Capture the cell that displays the provided text and extract its (x, y) central coordinate. 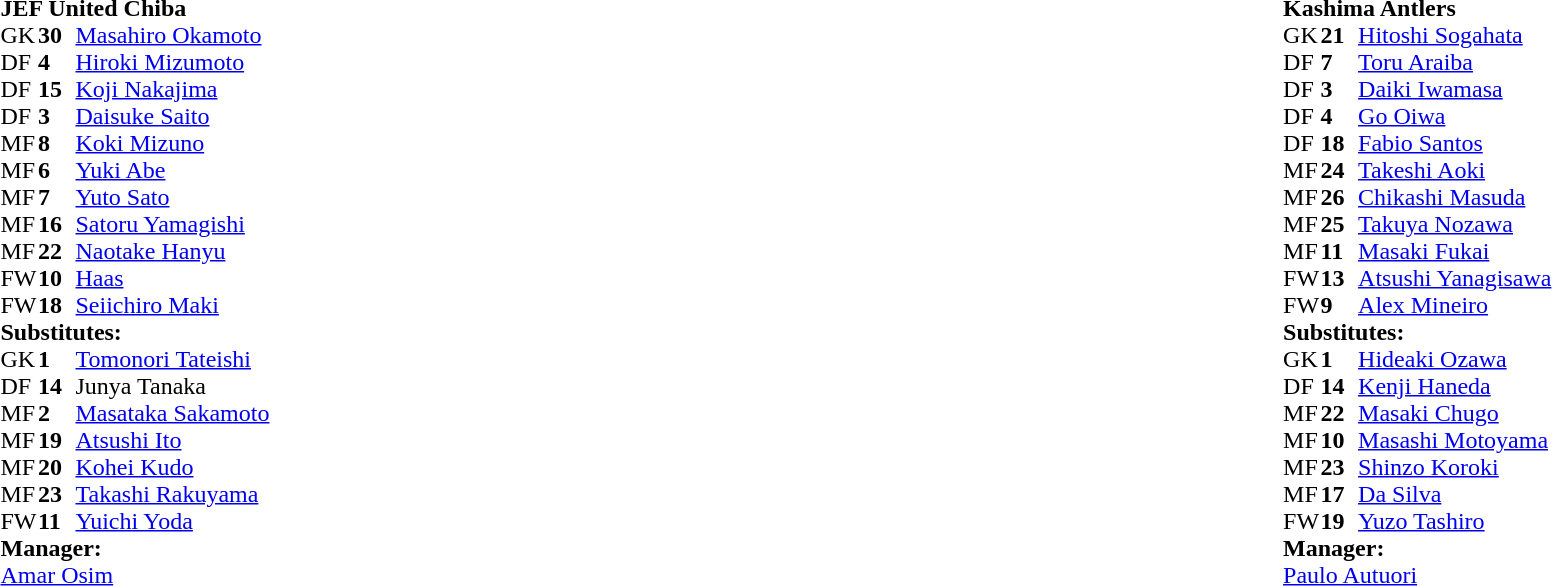
Atsushi Yanagisawa (1454, 278)
16 (57, 224)
Alex Mineiro (1454, 306)
21 (1340, 36)
Koki Mizuno (173, 144)
Da Silva (1454, 494)
26 (1340, 198)
Koji Nakajima (173, 90)
Takeshi Aoki (1454, 170)
Yuzo Tashiro (1454, 522)
20 (57, 468)
Daiki Iwamasa (1454, 90)
Go Oiwa (1454, 116)
Masaki Fukai (1454, 252)
30 (57, 36)
17 (1340, 494)
Fabio Santos (1454, 144)
15 (57, 90)
9 (1340, 306)
Naotake Hanyu (173, 252)
Haas (173, 278)
Masahiro Okamoto (173, 36)
Takashi Rakuyama (173, 494)
Tomonori Tateishi (173, 360)
Chikashi Masuda (1454, 198)
Hiroki Mizumoto (173, 62)
Junya Tanaka (173, 386)
Yuichi Yoda (173, 522)
Seiichiro Maki (173, 306)
Toru Araiba (1454, 62)
Hitoshi Sogahata (1454, 36)
2 (57, 414)
Masataka Sakamoto (173, 414)
8 (57, 144)
Masaki Chugo (1454, 414)
Satoru Yamagishi (173, 224)
Hideaki Ozawa (1454, 360)
Takuya Nozawa (1454, 224)
Masashi Motoyama (1454, 440)
Yuki Abe (173, 170)
Yuto Sato (173, 198)
25 (1340, 224)
24 (1340, 170)
Kenji Haneda (1454, 386)
6 (57, 170)
Atsushi Ito (173, 440)
Kohei Kudo (173, 468)
13 (1340, 278)
Shinzo Koroki (1454, 468)
Daisuke Saito (173, 116)
